Identify which cell holds the provided text, then report its [X, Y] central coordinate. 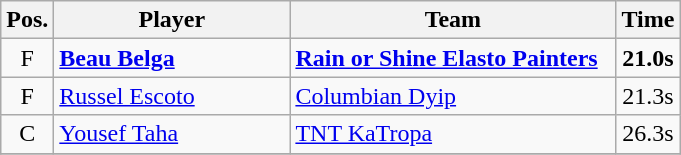
Beau Belga [172, 58]
Yousef Taha [172, 134]
Team [453, 20]
Pos. [28, 20]
Columbian Dyip [453, 96]
Rain or Shine Elasto Painters [453, 58]
Player [172, 20]
Russel Escoto [172, 96]
21.0s [648, 58]
TNT KaTropa [453, 134]
C [28, 134]
26.3s [648, 134]
21.3s [648, 96]
Time [648, 20]
